Return the (X, Y) coordinate for the center point of the cell that contains the specified text.  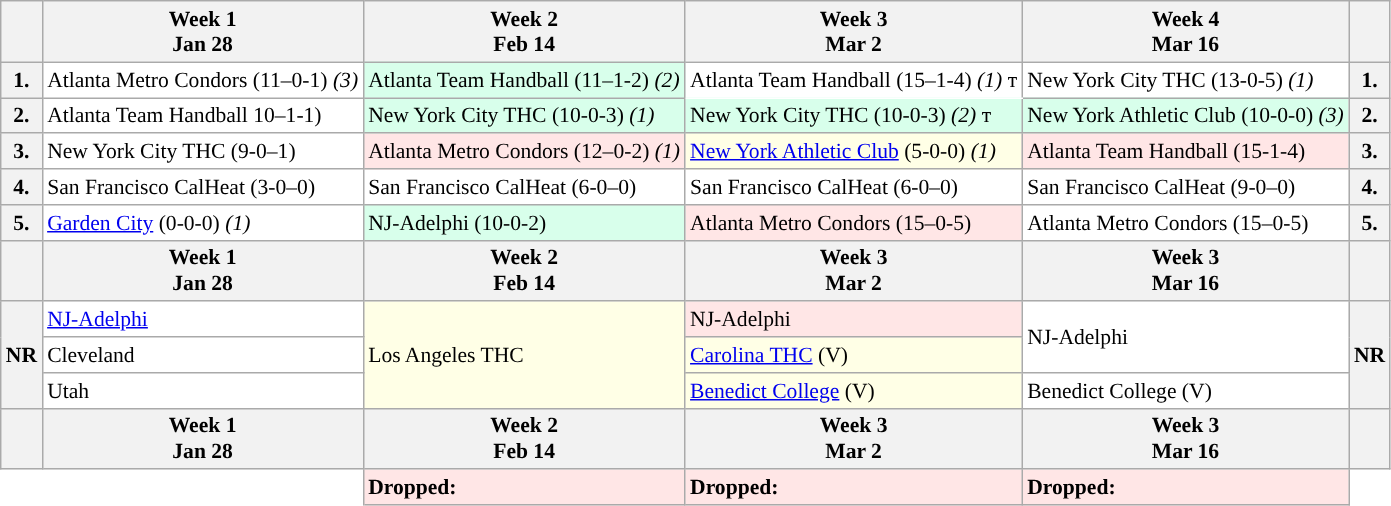
Atlanta Team Handball 10–1-1) (202, 116)
Utah (202, 391)
Atlanta Metro Condors (12–0-2) (1) (524, 152)
Atlanta Metro Condors (11–0-1) (3) (202, 80)
Garden City (0-0-0) (1) (202, 223)
Atlanta Team Handball (15–1-4) (1) т (854, 80)
New York City THC (9-0–1) (202, 152)
New York City THC (10-0-3) (2) т (854, 116)
Atlanta Team Handball (11–1-2) (2) (524, 80)
New York Athletic Club (5-0-0) (1) (854, 152)
NJ-Adelphi (10-0-2) (524, 223)
Cleveland (202, 355)
San Francisco CalHeat (9-0–0) (1186, 187)
New York City THC (10-0-3) (1) (524, 116)
Los Angeles THC (524, 356)
San Francisco CalHeat (3-0–0) (202, 187)
New York City THC (13-0-5) (1) (1186, 80)
Carolina THC (V) (854, 355)
New York Athletic Club (10-0-0) (3) (1186, 116)
Atlanta Team Handball (15-1-4) (1186, 152)
Week 4Mar 16 (1186, 32)
